Identify which cell holds the provided text, then report its [x, y] central coordinate. 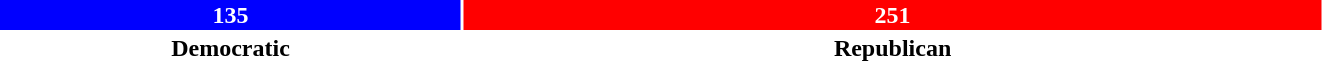
135 [230, 15]
251 [892, 15]
